Pinpoint the cell where the given text exists, returning its (X, Y) midpoint coordinate. 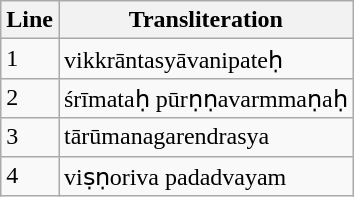
Transliteration (206, 20)
3 (30, 137)
tārūmanagarendrasya (206, 137)
viṣṇoriva padadvayam (206, 176)
śrīmataḥ pūrṇṇavarmmaṇaḥ (206, 98)
1 (30, 59)
vikkrāntasyāvanipateḥ (206, 59)
4 (30, 176)
Line (30, 20)
2 (30, 98)
